Locate the cell with the specified text and output its [x, y] center coordinate. 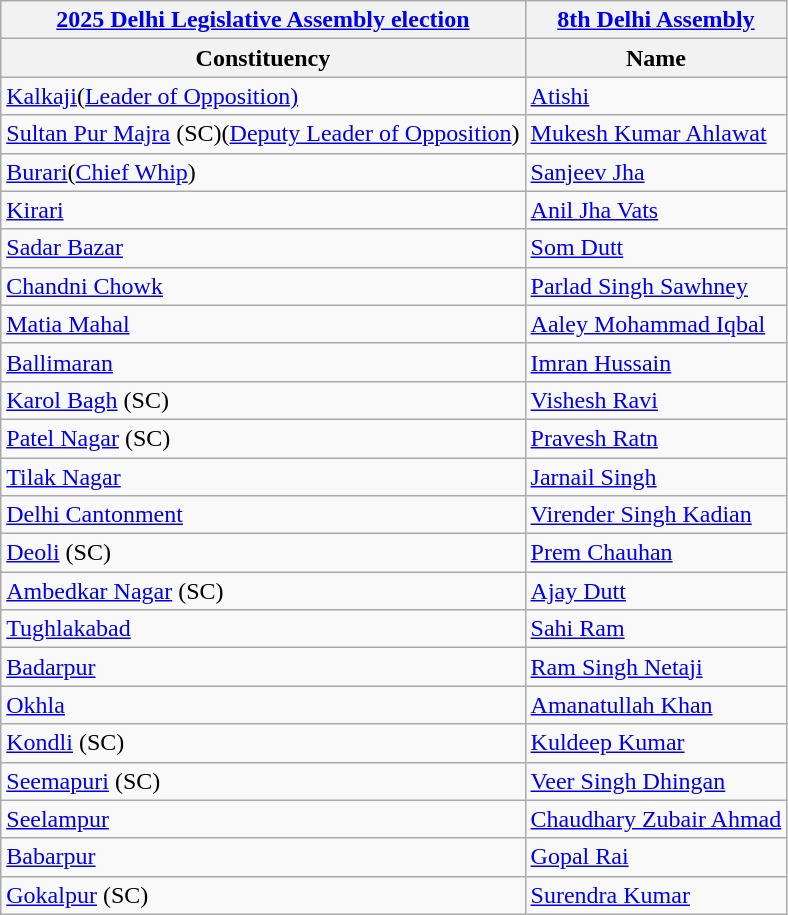
8th Delhi Assembly [656, 20]
Sanjeev Jha [656, 172]
Sadar Bazar [263, 248]
Gokalpur (SC) [263, 895]
Ballimaran [263, 362]
Mukesh Kumar Ahlawat [656, 134]
Surendra Kumar [656, 895]
Tughlakabad [263, 629]
Chaudhary Zubair Ahmad [656, 819]
Sahi Ram [656, 629]
Deoli (SC) [263, 553]
Som Dutt [656, 248]
Gopal Rai [656, 857]
Imran Hussain [656, 362]
Vishesh Ravi [656, 400]
Parlad Singh Sawhney [656, 286]
Chandni Chowk [263, 286]
Seelampur [263, 819]
Constituency [263, 58]
Name [656, 58]
Pravesh Ratn [656, 438]
Virender Singh Kadian [656, 515]
Veer Singh Dhingan [656, 781]
Kuldeep Kumar [656, 743]
Anil Jha Vats [656, 210]
Kirari [263, 210]
Burari(Chief Whip) [263, 172]
2025 Delhi Legislative Assembly election [263, 20]
Babarpur [263, 857]
Ram Singh Netaji [656, 667]
Atishi [656, 96]
Kalkaji(Leader of Opposition) [263, 96]
Ajay Dutt [656, 591]
Badarpur [263, 667]
Sultan Pur Majra (SC)(Deputy Leader of Opposition) [263, 134]
Delhi Cantonment [263, 515]
Seemapuri (SC) [263, 781]
Jarnail Singh [656, 477]
Ambedkar Nagar (SC) [263, 591]
Okhla [263, 705]
Karol Bagh (SC) [263, 400]
Amanatullah Khan [656, 705]
Matia Mahal [263, 324]
Patel Nagar (SC) [263, 438]
Kondli (SC) [263, 743]
Tilak Nagar [263, 477]
Aaley Mohammad Iqbal [656, 324]
Prem Chauhan [656, 553]
